From the cell containing the given text, extract its center point as [x, y] coordinate. 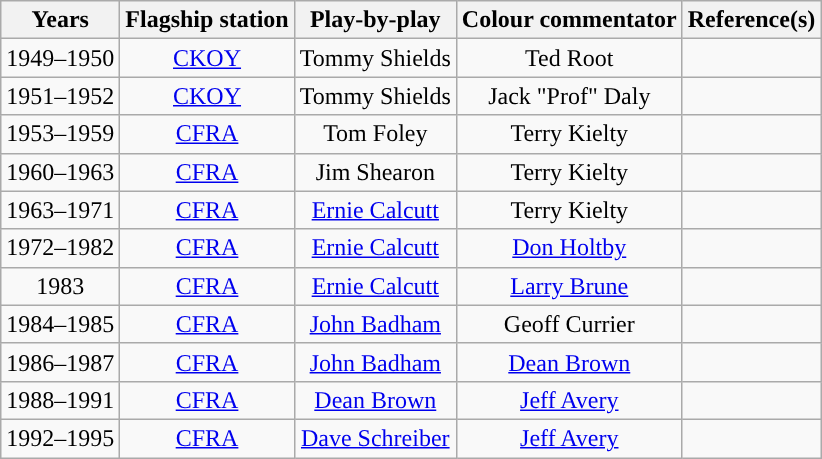
1949–1950 [60, 58]
1972–1982 [60, 248]
Tom Foley [375, 134]
1986–1987 [60, 362]
1963–1971 [60, 210]
Years [60, 20]
Don Holtby [569, 248]
1984–1985 [60, 324]
1988–1991 [60, 400]
Geoff Currier [569, 324]
Play-by-play [375, 20]
1953–1959 [60, 134]
Dave Schreiber [375, 438]
1951–1952 [60, 96]
1960–1963 [60, 172]
Jack "Prof" Daly [569, 96]
Reference(s) [752, 20]
1983 [60, 286]
Larry Brune [569, 286]
Flagship station [207, 20]
1992–1995 [60, 438]
Ted Root [569, 58]
Colour commentator [569, 20]
Jim Shearon [375, 172]
